Output the (x, y) coordinate of the center of the cell containing the given text.  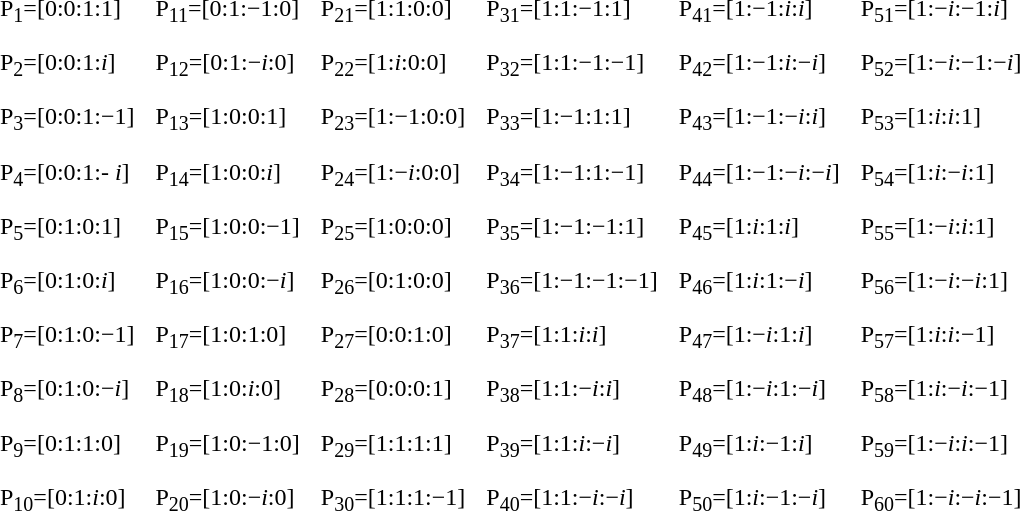
P37=[1:1:i:i] (572, 338)
P36=[1:−1:−1:−1] (572, 282)
P22=[1:i:0:0] (393, 66)
P43=[1:−1:−i:i] (760, 120)
P26=[0:1:0:0] (393, 282)
P27=[0:0:1:0] (393, 338)
P33=[1:−1:1:1] (572, 120)
P16=[1:0:0:−i] (227, 282)
P13=[1:0:0:1] (227, 120)
P44=[1:−1:−i:−i] (760, 174)
P19=[1:0:−1:0] (227, 446)
P25=[1:0:0:0] (393, 228)
P17=[1:0:1:0] (227, 338)
P49=[1:i:−1:i] (760, 446)
P12=[0:1:−i:0] (227, 66)
P35=[1:−1:−1:1] (572, 228)
P28=[0:0:0:1] (393, 392)
P15=[1:0:0:−1] (227, 228)
P46=[1:i:1:−i] (760, 282)
P38=[1:1:−i:i] (572, 392)
P47=[1:−i:1:i] (760, 338)
P34=[1:−1:1:−1] (572, 174)
P32=[1:1:−1:−1] (572, 66)
P45=[1:i:1:i] (760, 228)
P42=[1:−1:i:−i] (760, 66)
P23=[1:−1:0:0] (393, 120)
P14=[1:0:0:i] (227, 174)
P48=[1:−i:1:−i] (760, 392)
P29=[1:1:1:1] (393, 446)
P18=[1:0:i:0] (227, 392)
P39=[1:1:i:−i] (572, 446)
P24=[1:−i:0:0] (393, 174)
